Detect which cell encompasses the target text, then output its (x, y) center coordinate. 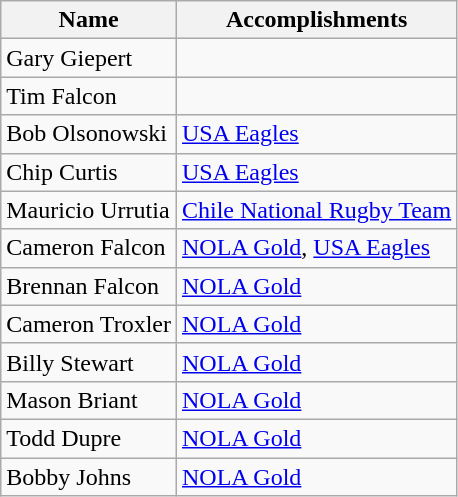
Mauricio Urrutia (89, 210)
Bob Olsonowski (89, 134)
Cameron Troxler (89, 324)
NOLA Gold, USA Eagles (316, 248)
Gary Giepert (89, 58)
Mason Briant (89, 400)
Chile National Rugby Team (316, 210)
Billy Stewart (89, 362)
Name (89, 20)
Bobby Johns (89, 477)
Chip Curtis (89, 172)
Tim Falcon (89, 96)
Cameron Falcon (89, 248)
Todd Dupre (89, 438)
Brennan Falcon (89, 286)
Accomplishments (316, 20)
